Locate the cell with the specified text and output its [X, Y] center coordinate. 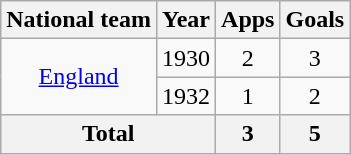
England [79, 77]
Apps [248, 20]
Goals [315, 20]
5 [315, 134]
Year [186, 20]
1932 [186, 96]
Total [108, 134]
National team [79, 20]
1 [248, 96]
1930 [186, 58]
